Scan for the cell matching the given text and deliver its [x, y] coordinate at center. 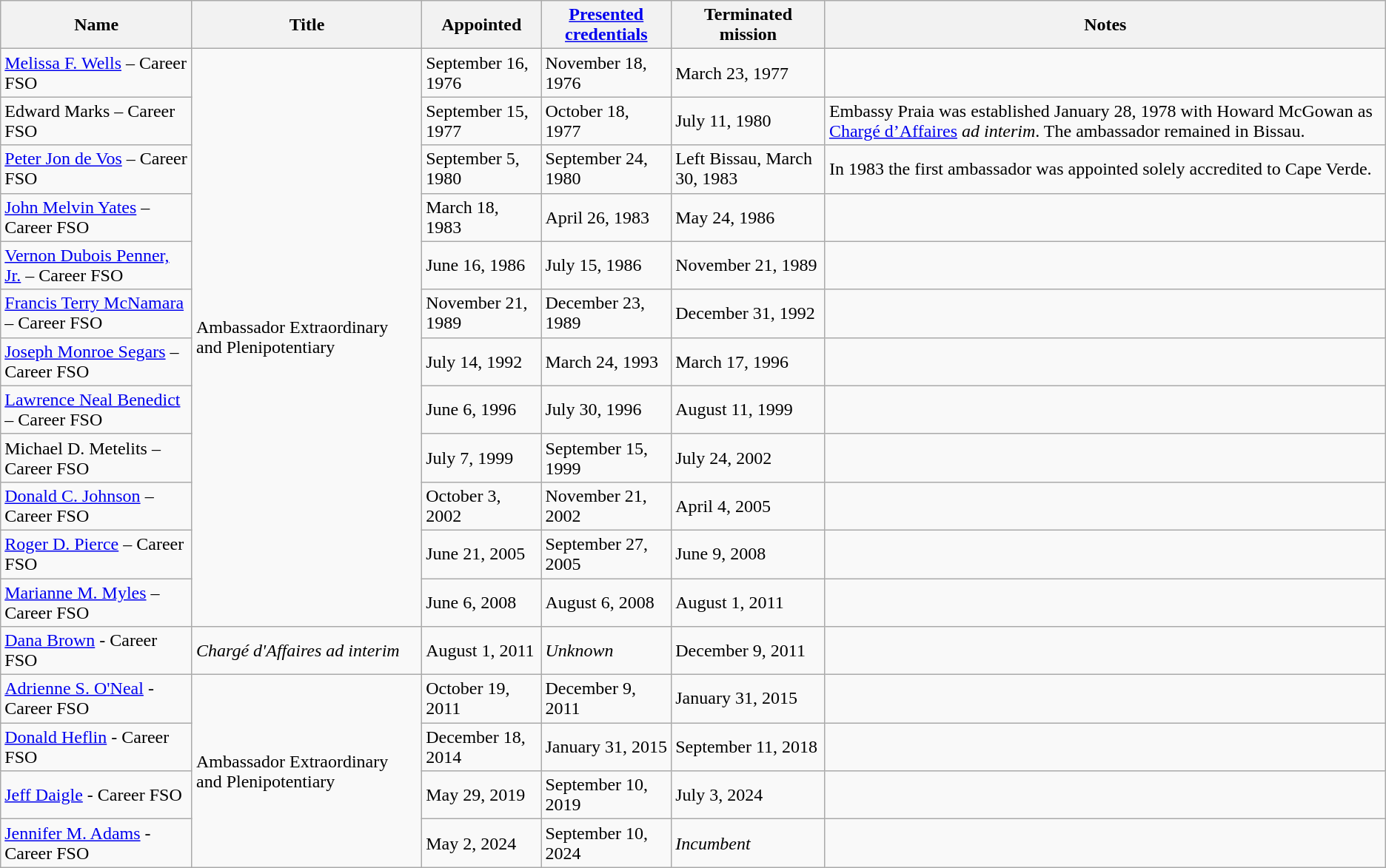
Dana Brown - Career FSO [96, 651]
May 2, 2024 [481, 844]
December 31, 1992 [749, 314]
Peter Jon de Vos – Career FSO [96, 169]
July 3, 2024 [749, 795]
Presented credentials [606, 25]
September 15, 1977 [481, 121]
July 7, 1999 [481, 457]
October 18, 1977 [606, 121]
April 4, 2005 [749, 506]
November 18, 1976 [606, 73]
Jennifer M. Adams - Career FSO [96, 844]
Francis Terry McNamara – Career FSO [96, 314]
September 5, 1980 [481, 169]
Marianne M. Myles – Career FSO [96, 602]
September 15, 1999 [606, 457]
November 21, 2002 [606, 506]
In 1983 the first ambassador was appointed solely accredited to Cape Verde. [1105, 169]
Donald C. Johnson – Career FSO [96, 506]
March 17, 1996 [749, 361]
Title [307, 25]
September 27, 2005 [606, 554]
Lawrence Neal Benedict – Career FSO [96, 410]
Notes [1105, 25]
Jeff Daigle - Career FSO [96, 795]
June 6, 2008 [481, 602]
Incumbent [749, 844]
October 19, 2011 [481, 699]
July 14, 1992 [481, 361]
June 21, 2005 [481, 554]
Name [96, 25]
March 18, 1983 [481, 218]
Unknown [606, 651]
May 29, 2019 [481, 795]
July 30, 1996 [606, 410]
September 24, 1980 [606, 169]
May 24, 1986 [749, 218]
Embassy Praia was established January 28, 1978 with Howard McGowan as Chargé d’Affaires ad interim. The ambassador remained in Bissau. [1105, 121]
September 16, 1976 [481, 73]
August 11, 1999 [749, 410]
September 10, 2024 [606, 844]
March 24, 1993 [606, 361]
September 11, 2018 [749, 747]
Donald Heflin - Career FSO [96, 747]
Joseph Monroe Segars – Career FSO [96, 361]
Appointed [481, 25]
December 23, 1989 [606, 314]
Roger D. Pierce – Career FSO [96, 554]
Left Bissau, March 30, 1983 [749, 169]
June 6, 1996 [481, 410]
John Melvin Yates – Career FSO [96, 218]
March 23, 1977 [749, 73]
October 3, 2002 [481, 506]
April 26, 1983 [606, 218]
Vernon Dubois Penner, Jr. – Career FSO [96, 265]
September 10, 2019 [606, 795]
December 18, 2014 [481, 747]
Melissa F. Wells – Career FSO [96, 73]
Michael D. Metelits – Career FSO [96, 457]
June 16, 1986 [481, 265]
Adrienne S. O'Neal - Career FSO [96, 699]
July 15, 1986 [606, 265]
July 11, 1980 [749, 121]
Terminated mission [749, 25]
Chargé d'Affaires ad interim [307, 651]
June 9, 2008 [749, 554]
Edward Marks – Career FSO [96, 121]
July 24, 2002 [749, 457]
August 6, 2008 [606, 602]
